Determine the [X, Y] coordinate at the center of the cell enclosing the given text.  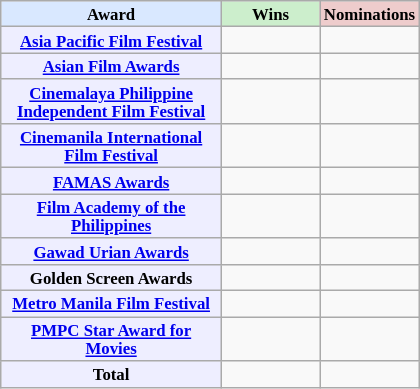
Total [112, 374]
Cinemalaya Philippine Independent Film Festival [112, 102]
Cinemanila International Film Festival [112, 146]
Nominations [370, 14]
Film Academy of the Philippines [112, 216]
Asia Pacific Film Festival [112, 40]
FAMAS Awards [112, 181]
Wins [270, 14]
Metro Manila Film Festival [112, 304]
Asian Film Awards [112, 66]
Gawad Urian Awards [112, 251]
Golden Screen Awards [112, 278]
PMPC Star Award for Movies [112, 339]
Award [112, 14]
